For the text-containing cell, return its midpoint in (X, Y) coordinate format. 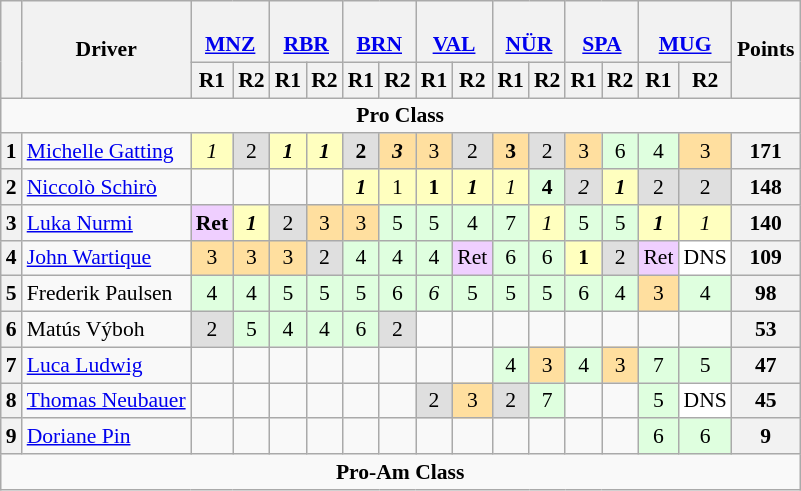
Points (766, 50)
Matús Výboh (106, 330)
98 (766, 294)
MUG (684, 32)
Luca Ludwig (106, 365)
Thomas Neubauer (106, 401)
VAL (454, 32)
45 (766, 401)
Driver (106, 50)
Michelle Gatting (106, 152)
John Wartique (106, 258)
BRN (380, 32)
148 (766, 187)
140 (766, 223)
Niccolò Schirò (106, 187)
47 (766, 365)
RBR (306, 32)
Frederik Paulsen (106, 294)
Luka Nurmi (106, 223)
Doriane Pin (106, 437)
109 (766, 258)
171 (766, 152)
53 (766, 330)
8 (12, 401)
Pro Class (400, 116)
NÜR (528, 32)
MNZ (230, 32)
SPA (602, 32)
Pro-Am Class (400, 472)
